Output the (x, y) coordinate of the center of the cell containing the given text.  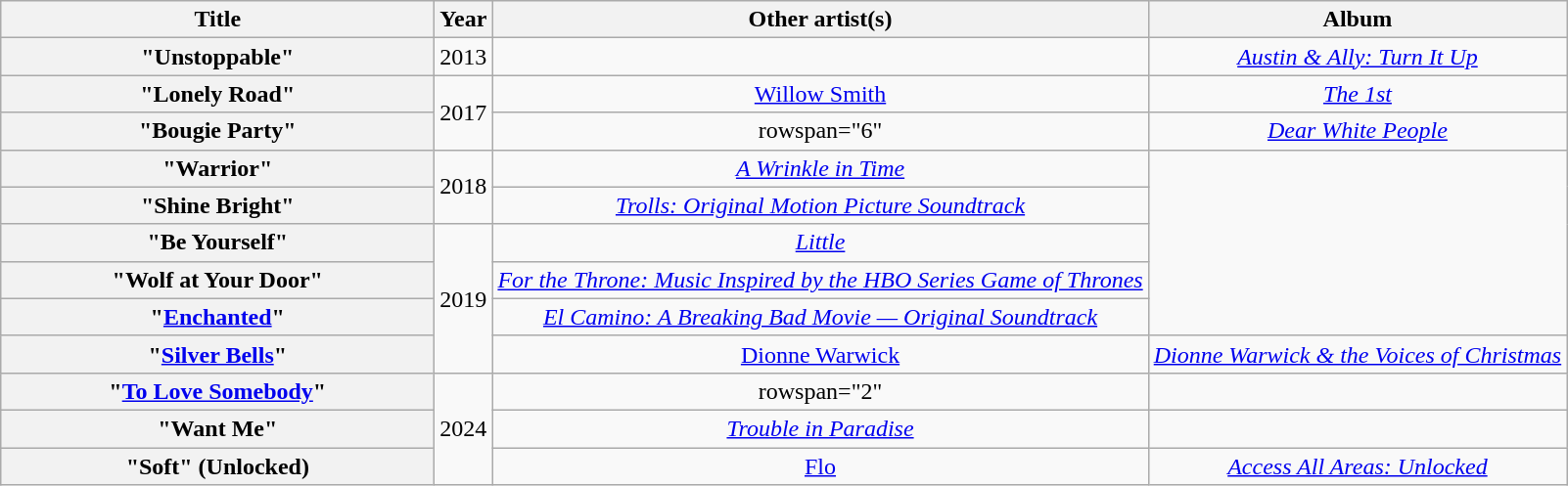
Dear White People (1358, 131)
Other artist(s) (820, 20)
2019 (464, 298)
The 1st (1358, 94)
2013 (464, 57)
Dionne Warwick (820, 354)
Trouble in Paradise (820, 428)
A Wrinkle in Time (820, 168)
"Be Yourself" (217, 243)
"Want Me" (217, 428)
Trolls: Original Motion Picture Soundtrack (820, 205)
Flo (820, 466)
Title (217, 20)
"Lonely Road" (217, 94)
Austin & Ally: Turn It Up (1358, 57)
Album (1358, 20)
"To Love Somebody" (217, 391)
Little (820, 243)
Year (464, 20)
"Soft" (Unlocked) (217, 466)
"Wolf at Your Door" (217, 280)
For the Throne: Music Inspired by the HBO Series Game of Thrones (820, 280)
rowspan="6" (820, 131)
2017 (464, 112)
"Silver Bells" (217, 354)
"Warrior" (217, 168)
"Shine Bright" (217, 205)
El Camino: A Breaking Bad Movie — Original Soundtrack (820, 317)
Willow Smith (820, 94)
"Unstoppable" (217, 57)
2018 (464, 187)
"Enchanted" (217, 317)
2024 (464, 428)
Dionne Warwick & the Voices of Christmas (1358, 354)
"Bougie Party" (217, 131)
Access All Areas: Unlocked (1358, 466)
rowspan="2" (820, 391)
